Identify which cell holds the provided text, then report its [X, Y] central coordinate. 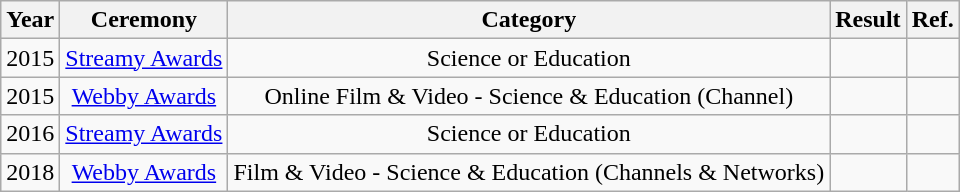
Category [529, 20]
Year [30, 20]
2018 [30, 172]
Ref. [932, 20]
Film & Video - Science & Education (Channels & Networks) [529, 172]
Ceremony [144, 20]
Result [868, 20]
Online Film & Video - Science & Education (Channel) [529, 96]
2016 [30, 134]
